Find where the given text appears and provide that cell's center as (x, y) coordinate. 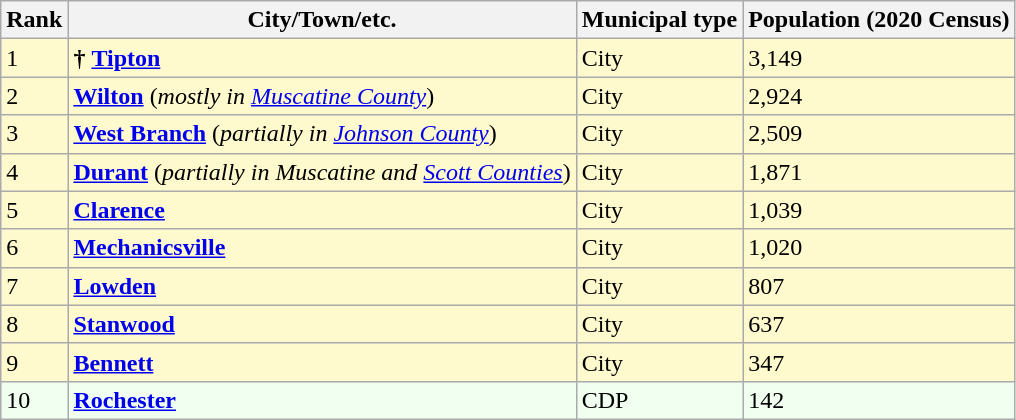
10 (34, 400)
CDP (659, 400)
1,020 (879, 248)
West Branch (partially in Johnson County) (322, 134)
Durant (partially in Muscatine and Scott Counties) (322, 172)
Municipal type (659, 20)
807 (879, 286)
Rank (34, 20)
1,039 (879, 210)
City/Town/etc. (322, 20)
Rochester (322, 400)
2,924 (879, 96)
Stanwood (322, 324)
637 (879, 324)
4 (34, 172)
Clarence (322, 210)
3,149 (879, 58)
6 (34, 248)
2 (34, 96)
9 (34, 362)
Population (2020 Census) (879, 20)
2,509 (879, 134)
Wilton (mostly in Muscatine County) (322, 96)
1 (34, 58)
142 (879, 400)
Mechanicsville (322, 248)
† Tipton (322, 58)
1,871 (879, 172)
3 (34, 134)
347 (879, 362)
8 (34, 324)
5 (34, 210)
7 (34, 286)
Lowden (322, 286)
Bennett (322, 362)
